Detect which cell encompasses the target text, then output its [X, Y] center coordinate. 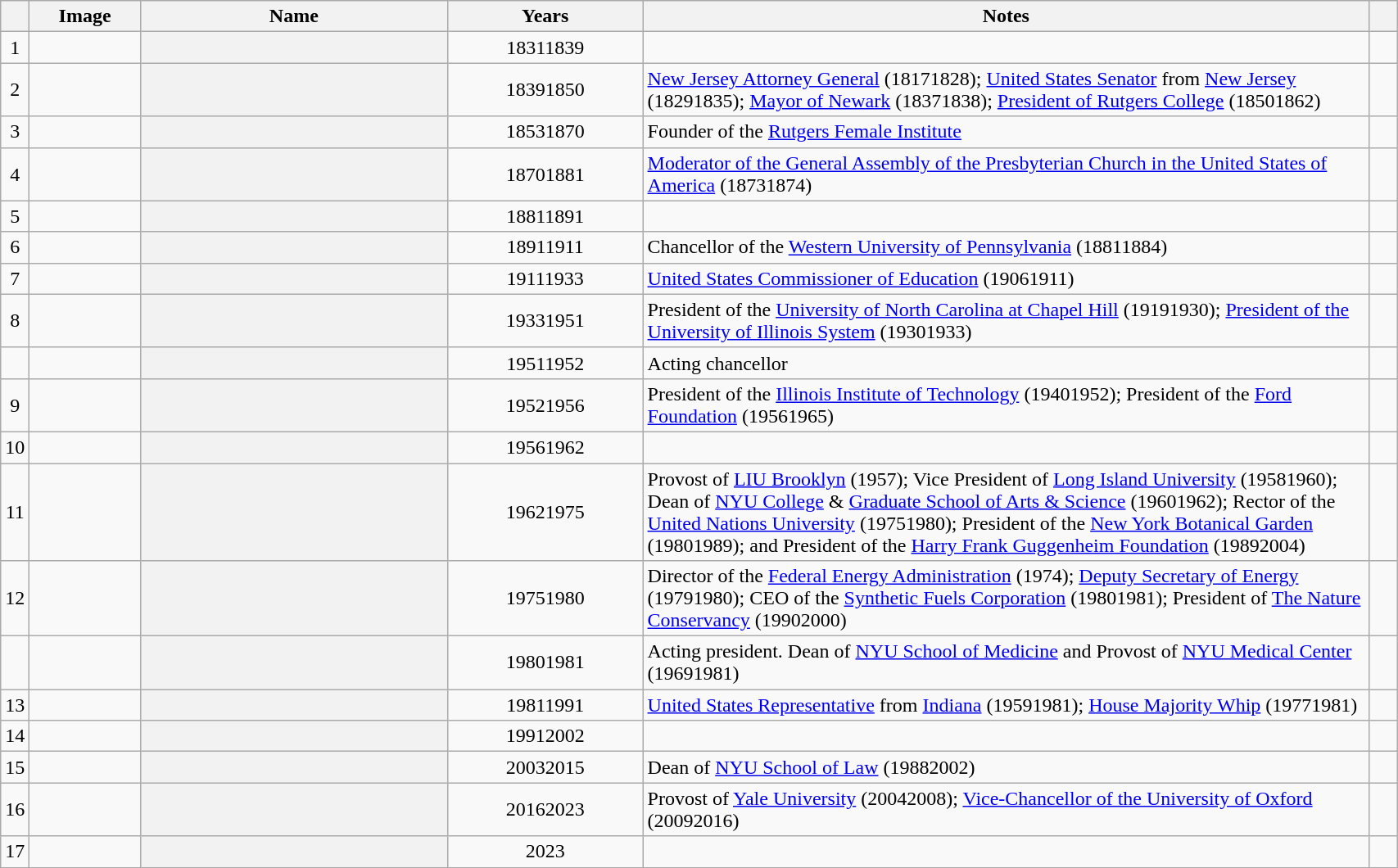
8 [15, 321]
9 [15, 405]
18911911 [545, 247]
16 [15, 809]
2023 [545, 852]
4 [15, 174]
18811891 [545, 216]
19801981 [545, 663]
18311839 [545, 47]
Acting president. Dean of NYU School of Medicine and Provost of NYU Medical Center (19691981) [1006, 663]
19331951 [545, 321]
Dean of NYU School of Law (19882002) [1006, 767]
5 [15, 216]
20162023 [545, 809]
United States Commissioner of Education (19061911) [1006, 278]
Years [545, 16]
Provost of Yale University (20042008); Vice-Chancellor of the University of Oxford (20092016) [1006, 809]
Notes [1006, 16]
19511952 [545, 363]
14 [15, 736]
15 [15, 767]
6 [15, 247]
Chancellor of the Western University of Pennsylvania (18811884) [1006, 247]
20032015 [545, 767]
10 [15, 447]
United States Representative from Indiana (19591981); House Majority Whip (19771981) [1006, 705]
1 [15, 47]
11 [15, 513]
19912002 [545, 736]
17 [15, 852]
2 [15, 90]
13 [15, 705]
18391850 [545, 90]
Founder of the Rutgers Female Institute [1006, 132]
Image [85, 16]
19751980 [545, 599]
18531870 [545, 132]
19111933 [545, 278]
3 [15, 132]
19561962 [545, 447]
19811991 [545, 705]
President of the University of North Carolina at Chapel Hill (19191930); President of the University of Illinois System (19301933) [1006, 321]
19621975 [545, 513]
12 [15, 599]
Acting chancellor [1006, 363]
Moderator of the General Assembly of the Presbyterian Church in the United States of America (18731874) [1006, 174]
18701881 [545, 174]
President of the Illinois Institute of Technology (19401952); President of the Ford Foundation (19561965) [1006, 405]
7 [15, 278]
19521956 [545, 405]
Name [293, 16]
